From the cell containing the given text, extract its center point as [x, y] coordinate. 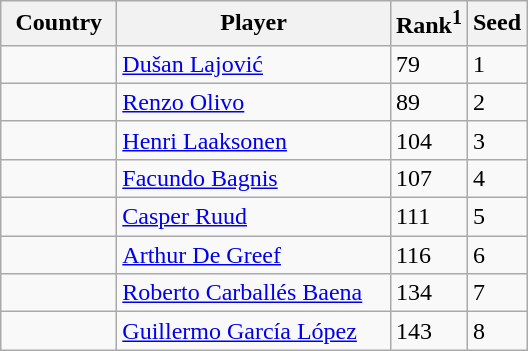
116 [428, 255]
Seed [496, 24]
Casper Ruud [254, 217]
Facundo Bagnis [254, 178]
3 [496, 140]
107 [428, 178]
104 [428, 140]
Renzo Olivo [254, 102]
Guillermo García López [254, 331]
4 [496, 178]
8 [496, 331]
7 [496, 293]
Country [59, 24]
Roberto Carballés Baena [254, 293]
143 [428, 331]
Henri Laaksonen [254, 140]
Arthur De Greef [254, 255]
Rank1 [428, 24]
79 [428, 64]
89 [428, 102]
Dušan Lajović [254, 64]
1 [496, 64]
Player [254, 24]
2 [496, 102]
111 [428, 217]
5 [496, 217]
6 [496, 255]
134 [428, 293]
